Identify which cell holds the provided text, then report its [x, y] central coordinate. 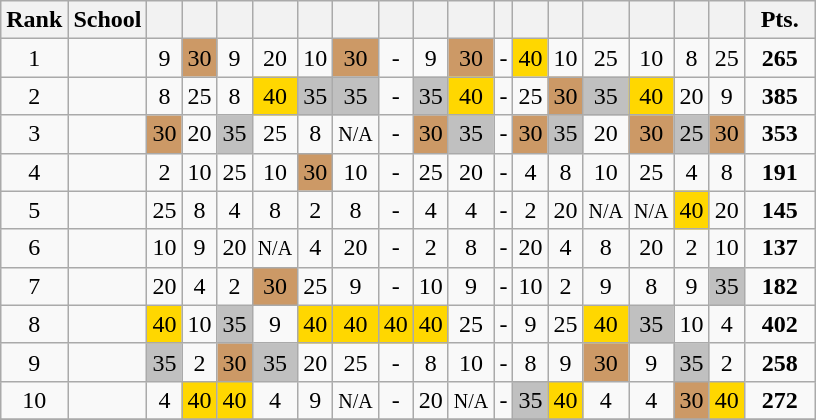
182 [780, 286]
385 [780, 96]
258 [780, 362]
1 [34, 58]
3 [34, 134]
191 [780, 172]
265 [780, 58]
7 [34, 286]
6 [34, 248]
Rank [34, 20]
137 [780, 248]
402 [780, 324]
Pts. [780, 20]
School [108, 20]
272 [780, 400]
145 [780, 210]
353 [780, 134]
5 [34, 210]
